Scan for the cell matching the given text and deliver its [X, Y] coordinate at center. 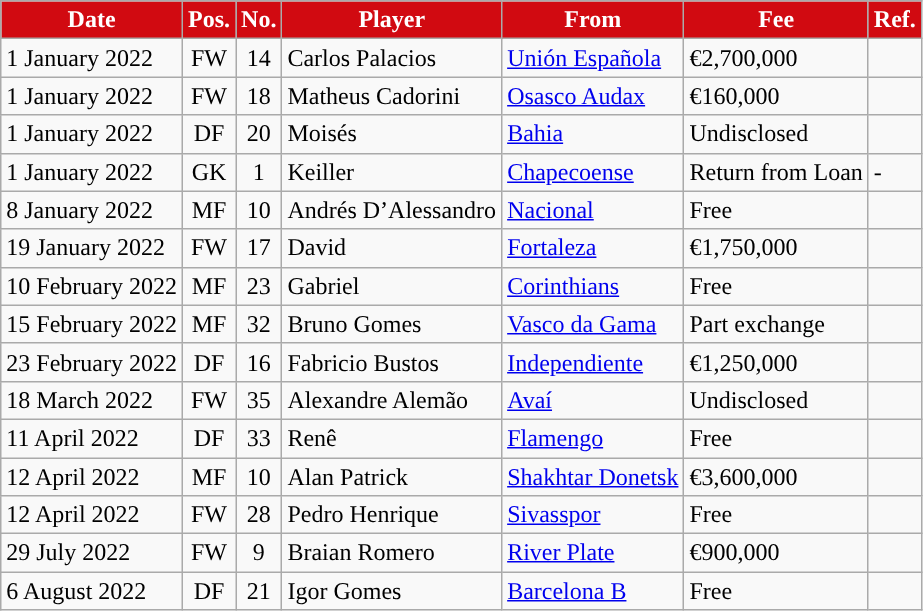
Date [92, 20]
River Plate [593, 553]
17 [259, 248]
Fortaleza [593, 248]
10 February 2022 [92, 286]
Flamengo [593, 438]
23 [259, 286]
1 [259, 172]
20 [259, 134]
€900,000 [776, 553]
From [593, 20]
Fabricio Bustos [392, 362]
Keiller [392, 172]
Part exchange [776, 324]
Avaí [593, 400]
Gabriel [392, 286]
11 April 2022 [92, 438]
Igor Gomes [392, 591]
Alan Patrick [392, 477]
€2,700,000 [776, 58]
Moisés [392, 134]
Vasco da Gama [593, 324]
Fee [776, 20]
Player [392, 20]
32 [259, 324]
€1,250,000 [776, 362]
Shakhtar Donetsk [593, 477]
Pedro Henrique [392, 515]
Return from Loan [776, 172]
15 February 2022 [92, 324]
David [392, 248]
16 [259, 362]
- [894, 172]
€3,600,000 [776, 477]
Pos. [208, 20]
Carlos Palacios [392, 58]
Osasco Audax [593, 96]
9 [259, 553]
Chapecoense [593, 172]
Ref. [894, 20]
No. [259, 20]
Corinthians [593, 286]
35 [259, 400]
8 January 2022 [92, 210]
21 [259, 591]
Andrés D’Alessandro [392, 210]
GK [208, 172]
23 February 2022 [92, 362]
Independiente [593, 362]
Sivasspor [593, 515]
Matheus Cadorini [392, 96]
19 January 2022 [92, 248]
Alexandre Alemão [392, 400]
29 July 2022 [92, 553]
Barcelona B [593, 591]
Bahia [593, 134]
Bruno Gomes [392, 324]
Nacional [593, 210]
33 [259, 438]
€1,750,000 [776, 248]
18 March 2022 [92, 400]
€160,000 [776, 96]
6 August 2022 [92, 591]
18 [259, 96]
Renê [392, 438]
Braian Romero [392, 553]
14 [259, 58]
28 [259, 515]
Unión Española [593, 58]
